Capture the cell that displays the provided text and extract its [x, y] central coordinate. 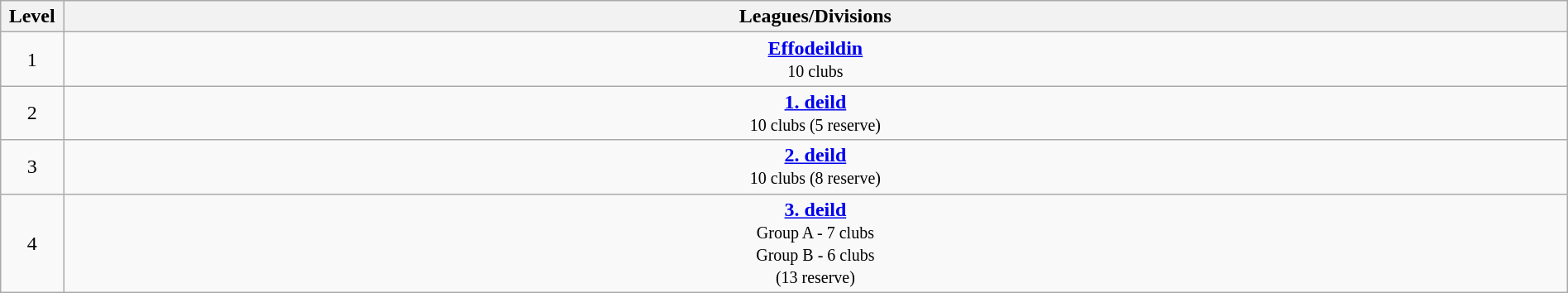
Leagues/Divisions [815, 17]
2 [32, 113]
1. deild10 clubs (5 reserve) [815, 113]
Effodeildin10 clubs [815, 60]
3. deildGroup A - 7 clubsGroup B - 6 clubs(13 reserve) [815, 243]
4 [32, 243]
2. deild10 clubs (8 reserve) [815, 167]
1 [32, 60]
Level [32, 17]
3 [32, 167]
